Return the [X, Y] coordinate for the center point of the cell that contains the specified text.  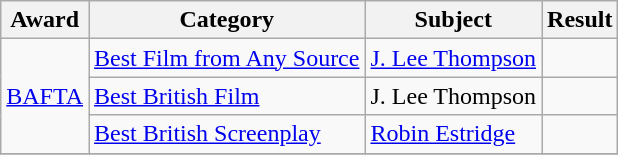
BAFTA [45, 96]
Category [227, 20]
Subject [454, 20]
Best British Screenplay [227, 134]
Award [45, 20]
Best Film from Any Source [227, 58]
Result [580, 20]
Best British Film [227, 96]
Robin Estridge [454, 134]
